Return (X, Y) of the center of cell containing provided text 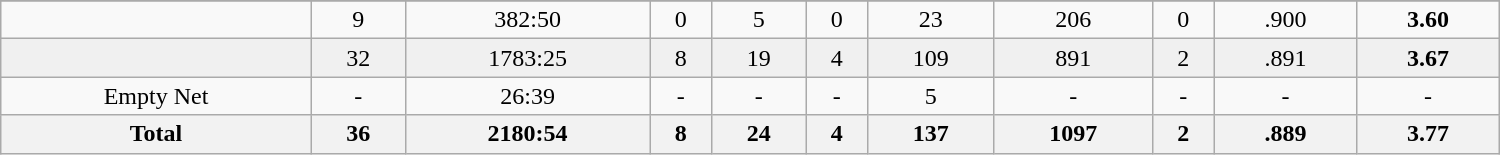
3.77 (1428, 134)
9 (358, 20)
.900 (1285, 20)
109 (931, 58)
.891 (1285, 58)
382:50 (527, 20)
891 (1074, 58)
23 (931, 20)
206 (1074, 20)
3.60 (1428, 20)
24 (759, 134)
32 (358, 58)
19 (759, 58)
Total (156, 134)
.889 (1285, 134)
36 (358, 134)
137 (931, 134)
26:39 (527, 96)
3.67 (1428, 58)
2180:54 (527, 134)
1097 (1074, 134)
Empty Net (156, 96)
1783:25 (527, 58)
